For the text-containing cell, return its midpoint in [x, y] coordinate format. 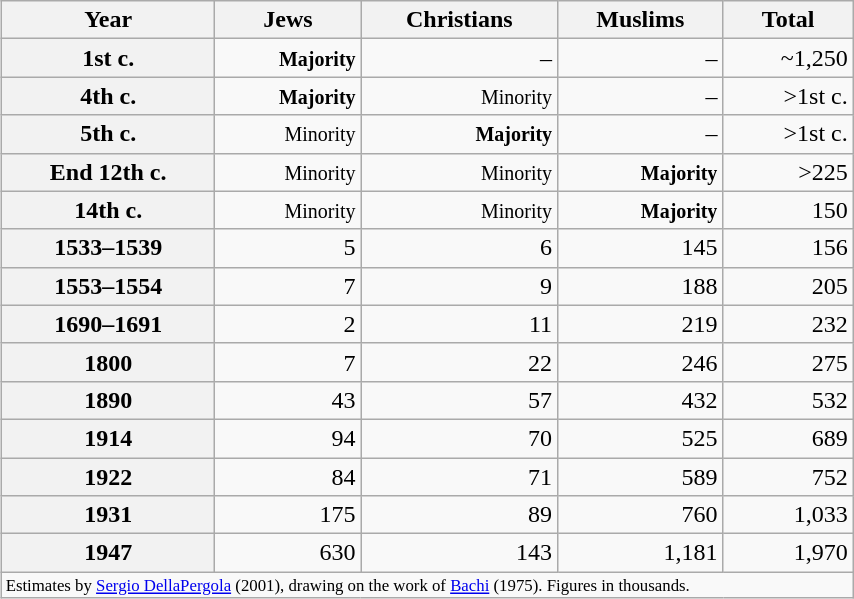
246 [640, 362]
22 [459, 362]
1890 [108, 400]
71 [459, 477]
Total [788, 20]
43 [288, 400]
219 [640, 324]
232 [788, 324]
Jews [288, 20]
525 [640, 438]
6 [459, 248]
1,033 [788, 515]
>225 [788, 172]
1931 [108, 515]
Christians [459, 20]
175 [288, 515]
156 [788, 248]
1,970 [788, 553]
5 [288, 248]
9 [459, 286]
94 [288, 438]
84 [288, 477]
2 [288, 324]
532 [788, 400]
589 [640, 477]
145 [640, 248]
4th c. [108, 96]
End 12th c. [108, 172]
630 [288, 553]
1914 [108, 438]
188 [640, 286]
150 [788, 210]
205 [788, 286]
1922 [108, 477]
14th c. [108, 210]
752 [788, 477]
432 [640, 400]
760 [640, 515]
1st c. [108, 58]
Estimates by Sergio DellaPergola (2001), drawing on the work of Bachi (1975). Figures in thousands. [428, 585]
1533–1539 [108, 248]
1947 [108, 553]
89 [459, 515]
11 [459, 324]
1,181 [640, 553]
57 [459, 400]
70 [459, 438]
1553–1554 [108, 286]
~1,250 [788, 58]
689 [788, 438]
275 [788, 362]
1800 [108, 362]
Muslims [640, 20]
5th c. [108, 134]
143 [459, 553]
Year [108, 20]
1690–1691 [108, 324]
